For the text-containing cell, return its midpoint in [X, Y] coordinate format. 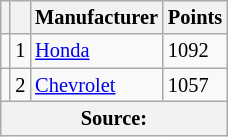
Points [195, 17]
Honda [96, 51]
Manufacturer [96, 17]
1 [20, 51]
Source: [114, 118]
2 [20, 85]
Chevrolet [96, 85]
1092 [195, 51]
1057 [195, 85]
